Search for the cell housing the specified text and yield its [X, Y] center coordinate. 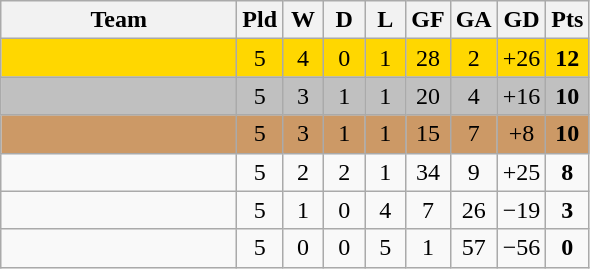
8 [568, 172]
Pld [260, 20]
Team [119, 20]
L [386, 20]
12 [568, 58]
+26 [522, 58]
9 [474, 172]
+25 [522, 172]
57 [474, 248]
D [344, 20]
+16 [522, 96]
GD [522, 20]
34 [428, 172]
Pts [568, 20]
28 [428, 58]
W [304, 20]
20 [428, 96]
26 [474, 210]
+8 [522, 134]
GA [474, 20]
15 [428, 134]
−19 [522, 210]
−56 [522, 248]
GF [428, 20]
